Capture the cell that displays the provided text and extract its (X, Y) central coordinate. 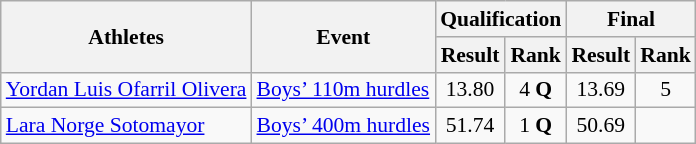
5 (666, 90)
Qualification (500, 19)
51.74 (470, 126)
Boys’ 110m hurdles (343, 90)
Athletes (126, 36)
50.69 (600, 126)
Event (343, 36)
Yordan Luis Ofarril Olivera (126, 90)
13.69 (600, 90)
Final (630, 19)
Boys’ 400m hurdles (343, 126)
13.80 (470, 90)
4 Q (536, 90)
1 Q (536, 126)
Lara Norge Sotomayor (126, 126)
